Return the (X, Y) coordinate for the center point of the cell that contains the specified text.  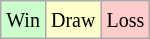
Loss (126, 20)
Draw (72, 20)
Win (24, 20)
